Search for the cell housing the specified text and yield its [X, Y] center coordinate. 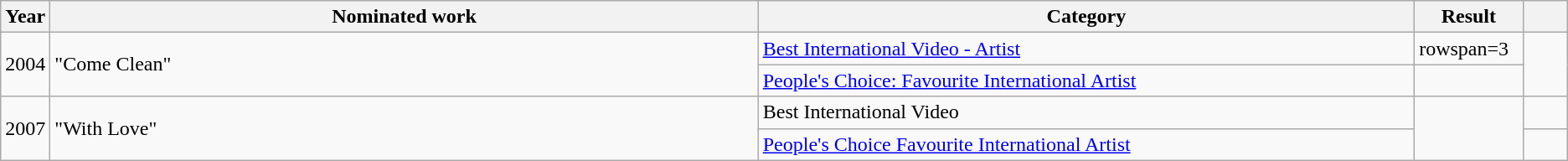
People's Choice: Favourite International Artist [1086, 80]
2004 [25, 65]
Result [1469, 17]
rowspan=3 [1469, 49]
"Come Clean" [404, 65]
Best International Video - Artist [1086, 49]
2007 [25, 128]
People's Choice Favourite International Artist [1086, 144]
Year [25, 17]
Best International Video [1086, 112]
Category [1086, 17]
"With Love" [404, 128]
Nominated work [404, 17]
